Determine the (X, Y) coordinate at the center of the cell enclosing the given text.  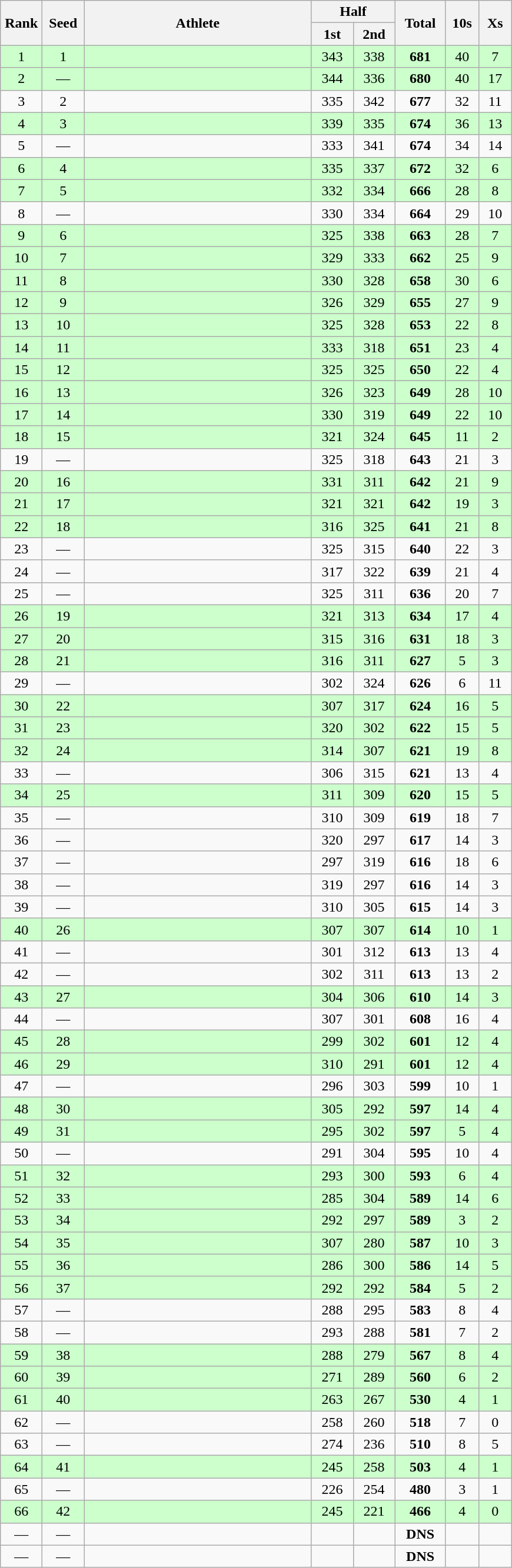
49 (21, 1131)
314 (332, 750)
274 (332, 1444)
322 (374, 571)
1st (332, 34)
640 (420, 549)
Seed (64, 23)
236 (374, 1444)
52 (21, 1198)
336 (374, 79)
624 (420, 706)
344 (332, 79)
672 (420, 168)
620 (420, 795)
44 (21, 1019)
595 (420, 1153)
518 (420, 1422)
55 (21, 1265)
59 (21, 1355)
466 (420, 1512)
636 (420, 593)
285 (332, 1198)
480 (420, 1489)
263 (332, 1400)
64 (21, 1467)
56 (21, 1287)
46 (21, 1064)
303 (374, 1086)
581 (420, 1332)
58 (21, 1332)
587 (420, 1243)
639 (420, 571)
323 (374, 392)
655 (420, 303)
663 (420, 235)
567 (420, 1355)
610 (420, 997)
57 (21, 1310)
221 (374, 1512)
658 (420, 281)
47 (21, 1086)
313 (374, 616)
619 (420, 818)
631 (420, 638)
615 (420, 907)
584 (420, 1287)
2nd (374, 34)
53 (21, 1220)
Xs (495, 23)
61 (21, 1400)
50 (21, 1153)
339 (332, 124)
586 (420, 1265)
641 (420, 526)
622 (420, 728)
63 (21, 1444)
Half (353, 12)
634 (420, 616)
226 (332, 1489)
296 (332, 1086)
666 (420, 191)
312 (374, 952)
593 (420, 1176)
60 (21, 1377)
617 (420, 840)
254 (374, 1489)
45 (21, 1042)
Rank (21, 23)
651 (420, 348)
583 (420, 1310)
650 (420, 370)
680 (420, 79)
614 (420, 929)
51 (21, 1176)
48 (21, 1109)
10s (462, 23)
681 (420, 56)
286 (332, 1265)
608 (420, 1019)
65 (21, 1489)
54 (21, 1243)
343 (332, 56)
662 (420, 258)
653 (420, 325)
280 (374, 1243)
Total (420, 23)
271 (332, 1377)
503 (420, 1467)
66 (21, 1512)
332 (332, 191)
530 (420, 1400)
260 (374, 1422)
299 (332, 1042)
341 (374, 146)
643 (420, 459)
627 (420, 661)
664 (420, 213)
289 (374, 1377)
62 (21, 1422)
342 (374, 101)
560 (420, 1377)
267 (374, 1400)
599 (420, 1086)
645 (420, 437)
331 (332, 482)
626 (420, 683)
Athlete (198, 23)
337 (374, 168)
279 (374, 1355)
43 (21, 997)
677 (420, 101)
510 (420, 1444)
